Locate the cell with the specified text and output its [X, Y] center coordinate. 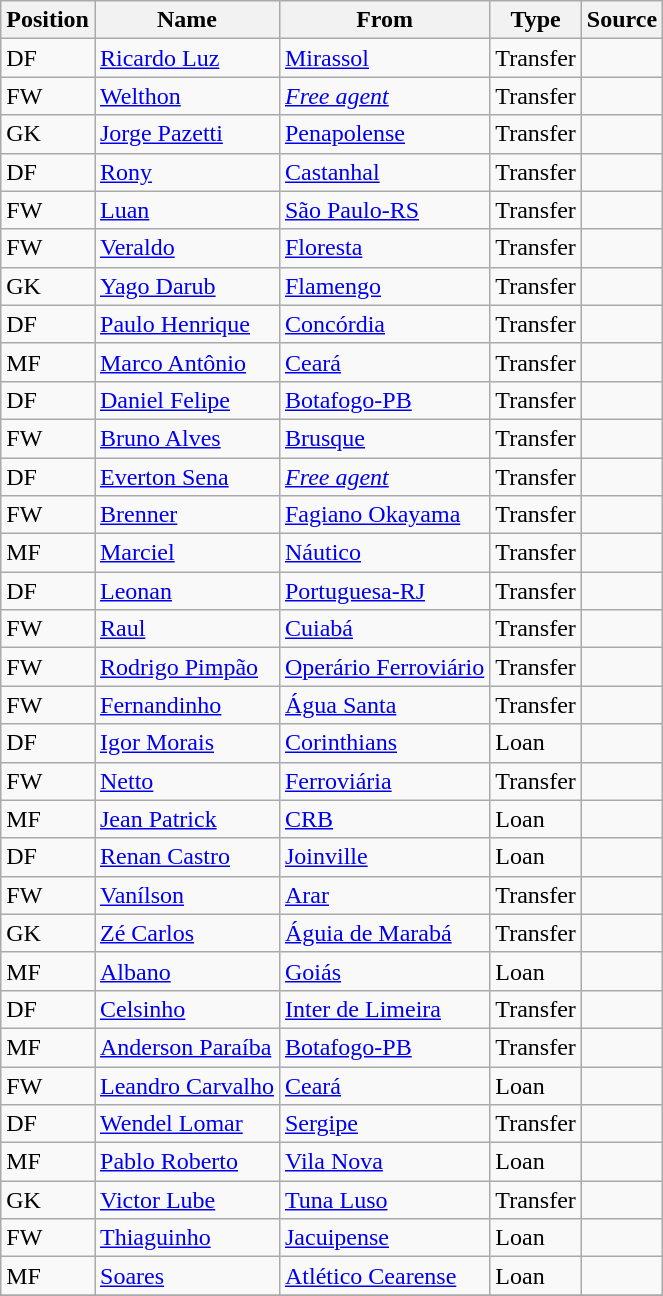
Igor Morais [186, 743]
Fernandinho [186, 705]
Rodrigo Pimpão [186, 667]
Goiás [384, 971]
Corinthians [384, 743]
Renan Castro [186, 857]
Ricardo Luz [186, 58]
Daniel Felipe [186, 400]
Jacuipense [384, 1238]
Marco Antônio [186, 362]
Soares [186, 1276]
Pablo Roberto [186, 1162]
Name [186, 20]
Welthon [186, 96]
Águia de Marabá [384, 933]
CRB [384, 819]
Vanílson [186, 895]
Leonan [186, 591]
Everton Sena [186, 477]
Bruno Alves [186, 438]
Rony [186, 172]
Thiaguinho [186, 1238]
Marciel [186, 553]
Vila Nova [384, 1162]
Albano [186, 971]
Flamengo [384, 286]
Inter de Limeira [384, 1009]
Type [536, 20]
From [384, 20]
Source [622, 20]
Position [48, 20]
Floresta [384, 248]
Zé Carlos [186, 933]
Veraldo [186, 248]
Raul [186, 629]
Portuguesa-RJ [384, 591]
Leandro Carvalho [186, 1085]
Brenner [186, 515]
Fagiano Okayama [384, 515]
Jean Patrick [186, 819]
Penapolense [384, 134]
Cuiabá [384, 629]
São Paulo-RS [384, 210]
Netto [186, 781]
Victor Lube [186, 1200]
Náutico [384, 553]
Ferroviária [384, 781]
Operário Ferroviário [384, 667]
Arar [384, 895]
Castanhal [384, 172]
Paulo Henrique [186, 324]
Mirassol [384, 58]
Joinville [384, 857]
Brusque [384, 438]
Wendel Lomar [186, 1124]
Luan [186, 210]
Celsinho [186, 1009]
Sergipe [384, 1124]
Concórdia [384, 324]
Jorge Pazetti [186, 134]
Atlético Cearense [384, 1276]
Tuna Luso [384, 1200]
Água Santa [384, 705]
Yago Darub [186, 286]
Anderson Paraíba [186, 1047]
